Search for the cell housing the specified text and yield its [x, y] center coordinate. 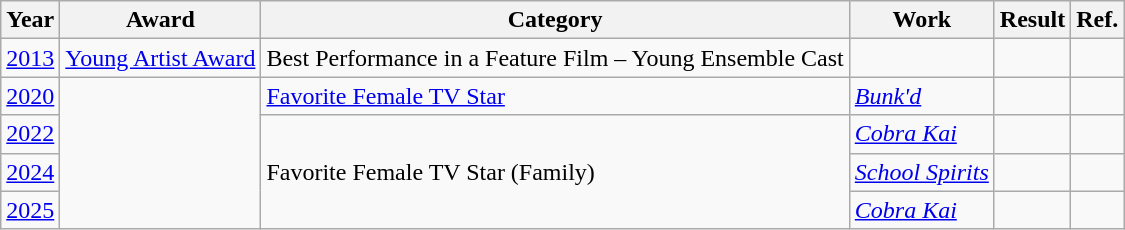
School Spirits [922, 172]
Work [922, 20]
2022 [30, 134]
Bunk'd [922, 96]
Category [555, 20]
Best Performance in a Feature Film – Young Ensemble Cast [555, 58]
2020 [30, 96]
2025 [30, 210]
Young Artist Award [160, 58]
Year [30, 20]
Ref. [1098, 20]
Result [1032, 20]
Award [160, 20]
2013 [30, 58]
2024 [30, 172]
Favorite Female TV Star [555, 96]
Favorite Female TV Star (Family) [555, 172]
